Return the [X, Y] coordinate for the center point of the cell that contains the specified text.  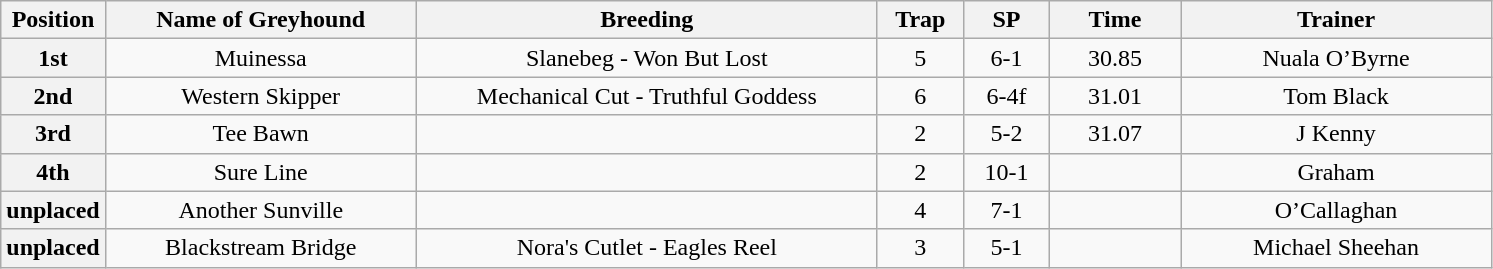
Another Sunville [260, 210]
Trap [920, 20]
Tom Black [1336, 96]
5-2 [1006, 134]
5 [920, 58]
Mechanical Cut - Truthful Goddess [646, 96]
Tee Bawn [260, 134]
Nuala O’Byrne [1336, 58]
4th [53, 172]
1st [53, 58]
31.07 [1114, 134]
SP [1006, 20]
10-1 [1006, 172]
O’Callaghan [1336, 210]
2nd [53, 96]
Trainer [1336, 20]
6-1 [1006, 58]
Name of Greyhound [260, 20]
30.85 [1114, 58]
Michael Sheehan [1336, 248]
4 [920, 210]
J Kenny [1336, 134]
7-1 [1006, 210]
Blackstream Bridge [260, 248]
Sure Line [260, 172]
5-1 [1006, 248]
Slanebeg - Won But Lost [646, 58]
6 [920, 96]
Western Skipper [260, 96]
3rd [53, 134]
Breeding [646, 20]
Time [1114, 20]
3 [920, 248]
6-4f [1006, 96]
Position [53, 20]
Muinessa [260, 58]
Nora's Cutlet - Eagles Reel [646, 248]
Graham [1336, 172]
31.01 [1114, 96]
